Extract the (X, Y) coordinate from the center of the cell holding the provided text.  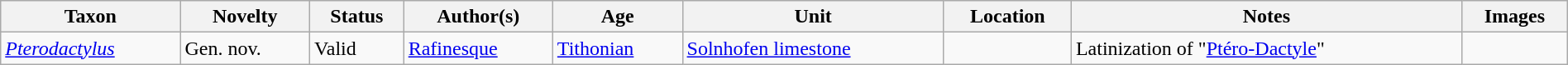
Location (1007, 17)
Images (1514, 17)
Status (357, 17)
Notes (1266, 17)
Solnhofen limestone (813, 48)
Valid (357, 48)
Rafinesque (478, 48)
Latinization of "Ptéro-Dactyle" (1266, 48)
Taxon (91, 17)
Gen. nov. (245, 48)
Tithonian (617, 48)
Pterodactylus (91, 48)
Unit (813, 17)
Age (617, 17)
Author(s) (478, 17)
Novelty (245, 17)
